Locate the cell with the specified text and output its (X, Y) center coordinate. 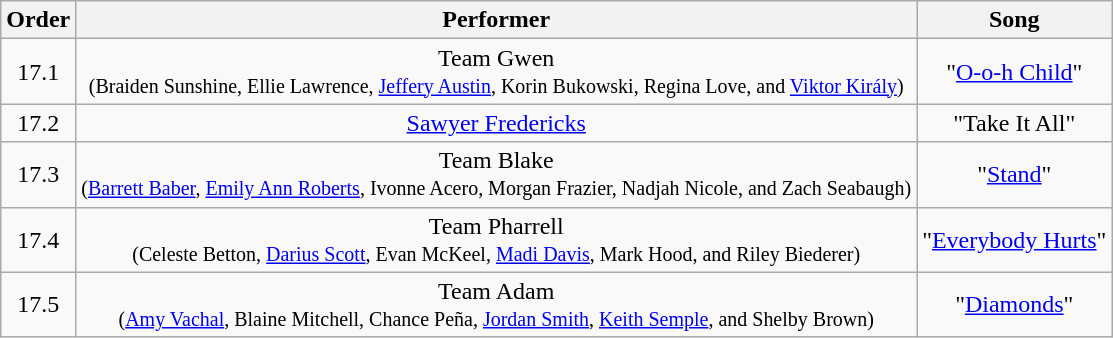
Performer (496, 20)
Order (38, 20)
17.5 (38, 304)
17.1 (38, 72)
17.3 (38, 174)
Team Blake (Barrett Baber, Emily Ann Roberts, Ivonne Acero, Morgan Frazier, Nadjah Nicole, and Zach Seabaugh) (496, 174)
Team Adam(Amy Vachal, Blaine Mitchell, Chance Peña, Jordan Smith, Keith Semple, and Shelby Brown) (496, 304)
"Everybody Hurts" (1014, 240)
17.4 (38, 240)
Song (1014, 20)
Team Gwen (Braiden Sunshine, Ellie Lawrence, Jeffery Austin, Korin Bukowski, Regina Love, and Viktor Király) (496, 72)
Team Pharrell (Celeste Betton, Darius Scott, Evan McKeel, Madi Davis, Mark Hood, and Riley Biederer) (496, 240)
"O-o-h Child" (1014, 72)
"Take It All" (1014, 123)
17.2 (38, 123)
"Diamonds" (1014, 304)
Sawyer Fredericks (496, 123)
"Stand" (1014, 174)
